Identify which cell holds the provided text, then report its (x, y) central coordinate. 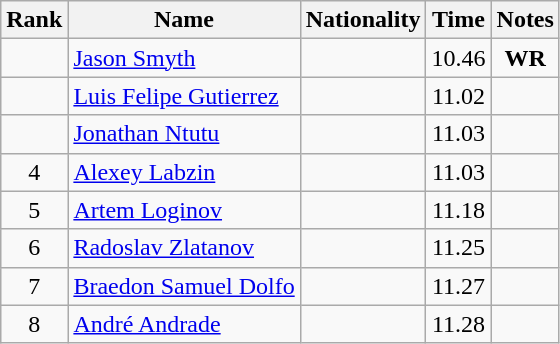
11.27 (458, 286)
10.46 (458, 58)
Rank (34, 20)
Jason Smyth (184, 58)
Braedon Samuel Dolfo (184, 286)
11.02 (458, 96)
Radoslav Zlatanov (184, 248)
11.25 (458, 248)
5 (34, 210)
11.28 (458, 324)
Time (458, 20)
Name (184, 20)
7 (34, 286)
11.18 (458, 210)
Alexey Labzin (184, 172)
WR (525, 58)
Notes (525, 20)
4 (34, 172)
Nationality (363, 20)
6 (34, 248)
8 (34, 324)
Jonathan Ntutu (184, 134)
André Andrade (184, 324)
Luis Felipe Gutierrez (184, 96)
Artem Loginov (184, 210)
